Search for the cell housing the specified text and yield its [x, y] center coordinate. 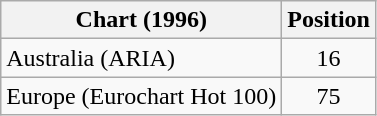
16 [329, 58]
Australia (ARIA) [142, 58]
Position [329, 20]
75 [329, 96]
Europe (Eurochart Hot 100) [142, 96]
Chart (1996) [142, 20]
